Pinpoint the cell where the given text exists, returning its (x, y) midpoint coordinate. 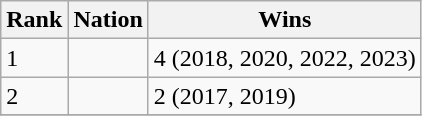
Nation (108, 20)
Wins (284, 20)
2 (2017, 2019) (284, 96)
2 (34, 96)
4 (2018, 2020, 2022, 2023) (284, 58)
1 (34, 58)
Rank (34, 20)
